Return the [x, y] coordinate for the center point of the cell that contains the specified text.  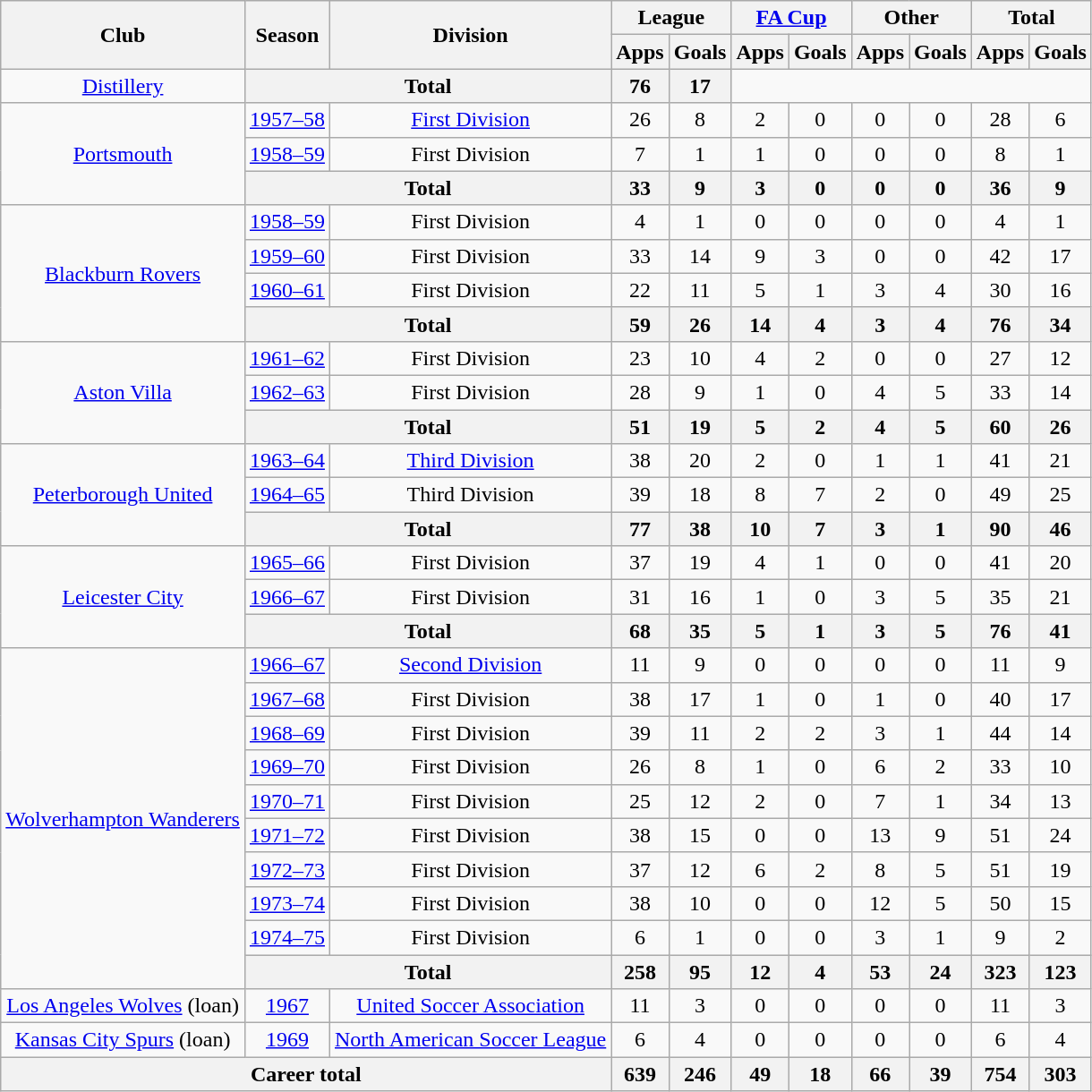
303 [1061, 1074]
1960–61 [286, 290]
1959–60 [286, 256]
Second Division [470, 665]
1970–71 [286, 801]
Portsmouth [124, 154]
36 [1000, 188]
Other [911, 18]
1968–69 [286, 733]
50 [1000, 903]
246 [700, 1074]
1973–74 [286, 903]
31 [640, 597]
Blackburn Rovers [124, 273]
1969–70 [286, 767]
1969 [286, 1040]
68 [640, 631]
60 [1000, 427]
40 [1000, 699]
23 [640, 358]
1967–68 [286, 699]
Season [286, 35]
1964–65 [286, 495]
Aston Villa [124, 392]
22 [640, 290]
1974–75 [286, 937]
53 [880, 971]
1961–62 [286, 358]
123 [1061, 971]
639 [640, 1074]
46 [1061, 529]
1971–72 [286, 835]
Peterborough United [124, 495]
66 [880, 1074]
27 [1000, 358]
59 [640, 324]
Kansas City Spurs (loan) [124, 1040]
Leicester City [124, 597]
1963–64 [286, 461]
77 [640, 529]
North American Soccer League [470, 1040]
Career total [306, 1074]
Wolverhampton Wanderers [124, 818]
1967 [286, 1006]
95 [700, 971]
FA Cup [791, 18]
44 [1000, 733]
Club [124, 35]
League [671, 18]
258 [640, 971]
30 [1000, 290]
Distillery [124, 86]
42 [1000, 256]
Los Angeles Wolves (loan) [124, 1006]
323 [1000, 971]
United Soccer Association [470, 1006]
1962–63 [286, 392]
1972–73 [286, 869]
1957–58 [286, 120]
1965–66 [286, 563]
90 [1000, 529]
Division [470, 35]
754 [1000, 1074]
